Capture the cell that displays the provided text and extract its [x, y] central coordinate. 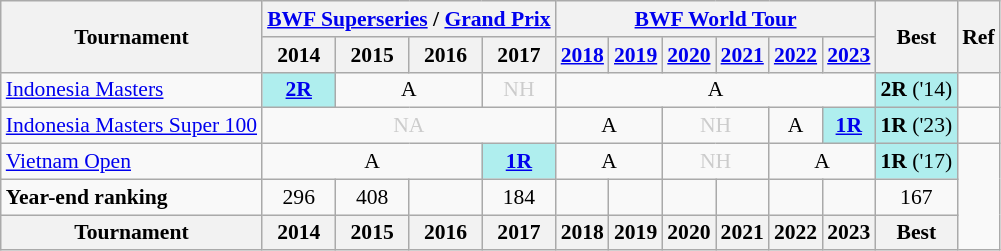
167 [916, 197]
BWF World Tour [716, 19]
1R ('23) [916, 126]
Indonesia Masters Super 100 [132, 126]
Year-end ranking [132, 197]
Ref [978, 36]
408 [372, 197]
Vietnam Open [132, 162]
NA [409, 126]
184 [518, 197]
2R ('14) [916, 90]
296 [298, 197]
BWF Superseries / Grand Prix [409, 19]
2R [298, 90]
1R ('17) [916, 162]
Indonesia Masters [132, 90]
